Return (X, Y) of the center of cell containing provided text 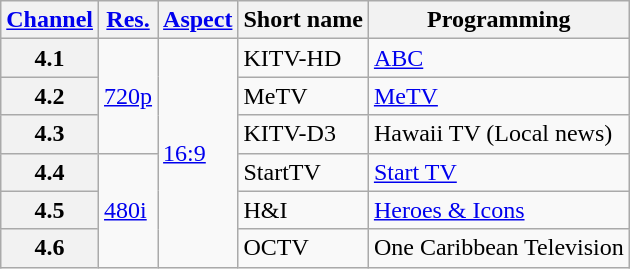
4.1 (50, 58)
Start TV (498, 172)
Channel (50, 20)
4.3 (50, 134)
Short name (303, 20)
4.2 (50, 96)
Res. (128, 20)
4.4 (50, 172)
H&I (303, 210)
16:9 (198, 153)
480i (128, 210)
Programming (498, 20)
One Caribbean Television (498, 248)
StartTV (303, 172)
720p (128, 96)
Hawaii TV (Local news) (498, 134)
KITV-HD (303, 58)
KITV-D3 (303, 134)
ABC (498, 58)
Heroes & Icons (498, 210)
OCTV (303, 248)
4.5 (50, 210)
Aspect (198, 20)
4.6 (50, 248)
